Pinpoint the cell where the given text exists, returning its [x, y] midpoint coordinate. 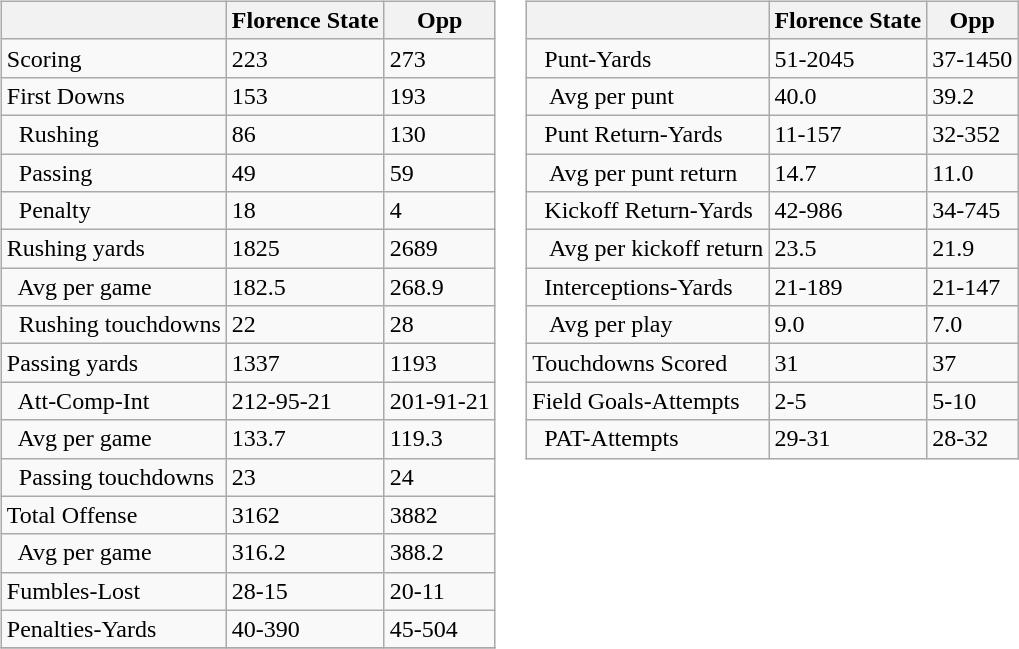
201-91-21 [440, 401]
4 [440, 211]
Penalties-Yards [114, 629]
21.9 [972, 249]
21-147 [972, 287]
2-5 [848, 401]
45-504 [440, 629]
133.7 [305, 439]
37-1450 [972, 58]
23.5 [848, 249]
153 [305, 96]
3882 [440, 515]
42-986 [848, 211]
Rushing touchdowns [114, 325]
Passing [114, 173]
Passing yards [114, 363]
18 [305, 211]
28-15 [305, 591]
Touchdowns Scored [648, 363]
Punt-Yards [648, 58]
5-10 [972, 401]
130 [440, 134]
Avg per play [648, 325]
20-11 [440, 591]
223 [305, 58]
Att-Comp-Int [114, 401]
Kickoff Return-Yards [648, 211]
Punt Return-Yards [648, 134]
9.0 [848, 325]
22 [305, 325]
7.0 [972, 325]
212-95-21 [305, 401]
193 [440, 96]
28 [440, 325]
59 [440, 173]
182.5 [305, 287]
Avg per kickoff return [648, 249]
37 [972, 363]
86 [305, 134]
24 [440, 477]
PAT-Attempts [648, 439]
1193 [440, 363]
2689 [440, 249]
268.9 [440, 287]
Scoring [114, 58]
Fumbles-Lost [114, 591]
Rushing yards [114, 249]
Passing touchdowns [114, 477]
31 [848, 363]
3162 [305, 515]
39.2 [972, 96]
32-352 [972, 134]
14.7 [848, 173]
Total Offense [114, 515]
Penalty [114, 211]
1337 [305, 363]
40-390 [305, 629]
Avg per punt return [648, 173]
Interceptions-Yards [648, 287]
Rushing [114, 134]
40.0 [848, 96]
11-157 [848, 134]
1825 [305, 249]
21-189 [848, 287]
388.2 [440, 553]
51-2045 [848, 58]
First Downs [114, 96]
Field Goals-Attempts [648, 401]
Avg per punt [648, 96]
23 [305, 477]
28-32 [972, 439]
119.3 [440, 439]
29-31 [848, 439]
316.2 [305, 553]
34-745 [972, 211]
11.0 [972, 173]
273 [440, 58]
49 [305, 173]
